Pinpoint the cell where the given text exists, returning its (x, y) midpoint coordinate. 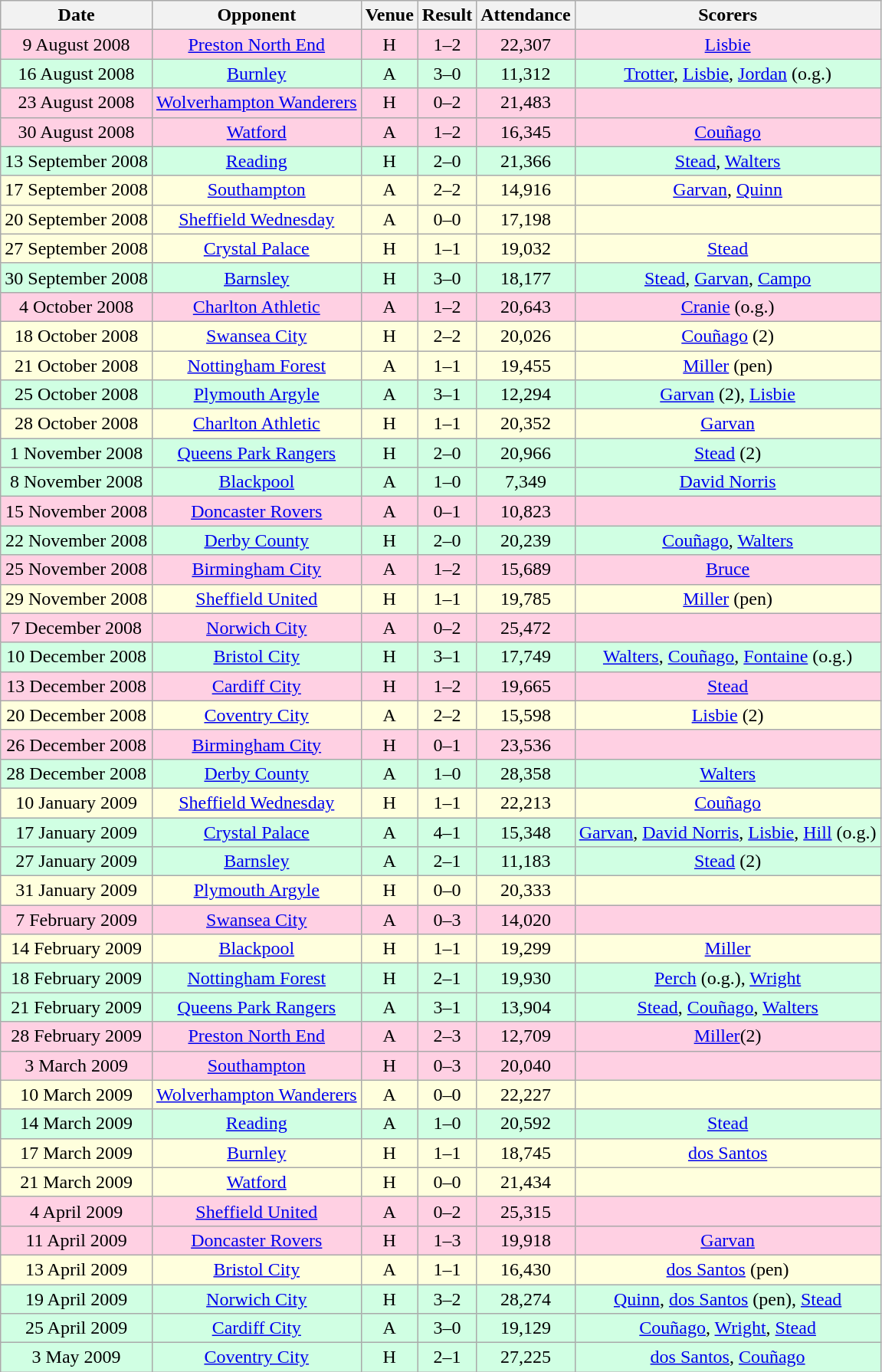
1 November 2008 (77, 453)
11 April 2009 (77, 1240)
Result (447, 15)
16,430 (526, 1269)
18 February 2009 (77, 978)
Couñago, Wright, Stead (728, 1328)
31 January 2009 (77, 891)
13,904 (526, 1007)
17,198 (526, 219)
dos Santos (728, 1153)
25 October 2008 (77, 395)
10 January 2009 (77, 803)
Perch (o.g.), Wright (728, 978)
10 March 2009 (77, 1095)
27,225 (526, 1357)
21,366 (526, 161)
21 February 2009 (77, 1007)
27 September 2008 (77, 248)
2–3 (447, 1036)
dos Santos (pen) (728, 1269)
17 March 2009 (77, 1153)
Lisbie (2) (728, 715)
17 January 2009 (77, 832)
28 February 2009 (77, 1036)
16,345 (526, 132)
20,333 (526, 891)
20 September 2008 (77, 219)
12,709 (526, 1036)
27 January 2009 (77, 862)
20,643 (526, 307)
16 August 2008 (77, 74)
20,352 (526, 424)
30 August 2008 (77, 132)
8 November 2008 (77, 482)
Quinn, dos Santos (pen), Stead (728, 1299)
Attendance (526, 15)
Walters (728, 773)
20,239 (526, 540)
26 December 2008 (77, 744)
15 November 2008 (77, 511)
14,916 (526, 190)
Stead, Garvan, Campo (728, 277)
23,536 (526, 744)
Venue (389, 15)
19,455 (526, 366)
Date (77, 15)
20 December 2008 (77, 715)
Cranie (o.g.) (728, 307)
15,598 (526, 715)
11,312 (526, 74)
Couñago (2) (728, 336)
Opponent (256, 15)
4–1 (447, 832)
22 November 2008 (77, 540)
22,307 (526, 44)
3–2 (447, 1299)
4 October 2008 (77, 307)
25 November 2008 (77, 569)
19,918 (526, 1240)
7 December 2008 (77, 628)
21 October 2008 (77, 366)
3 May 2009 (77, 1357)
Garvan (2), Lisbie (728, 395)
28 December 2008 (77, 773)
20,026 (526, 336)
1–3 (447, 1240)
14 February 2009 (77, 949)
29 November 2008 (77, 599)
18,177 (526, 277)
21 March 2009 (77, 1182)
Miller(2) (728, 1036)
7,349 (526, 482)
19,299 (526, 949)
20,966 (526, 453)
19,665 (526, 686)
9 August 2008 (77, 44)
28 October 2008 (77, 424)
20,592 (526, 1124)
30 September 2008 (77, 277)
15,348 (526, 832)
21,483 (526, 103)
Miller (728, 949)
20,040 (526, 1065)
25,315 (526, 1211)
7 February 2009 (77, 920)
Garvan, Quinn (728, 190)
12,294 (526, 395)
19 April 2009 (77, 1299)
13 December 2008 (77, 686)
Stead, Couñago, Walters (728, 1007)
23 August 2008 (77, 103)
25 April 2009 (77, 1328)
Garvan, David Norris, Lisbie, Hill (o.g.) (728, 832)
17,749 (526, 657)
19,785 (526, 599)
18 October 2008 (77, 336)
Stead, Walters (728, 161)
19,930 (526, 978)
13 September 2008 (77, 161)
22,227 (526, 1095)
21,434 (526, 1182)
11,183 (526, 862)
25,472 (526, 628)
3 March 2009 (77, 1065)
Bruce (728, 569)
19,032 (526, 248)
14 March 2009 (77, 1124)
28,358 (526, 773)
Trotter, Lisbie, Jordan (o.g.) (728, 74)
17 September 2008 (77, 190)
10 December 2008 (77, 657)
4 April 2009 (77, 1211)
14,020 (526, 920)
22,213 (526, 803)
Scorers (728, 15)
Couñago, Walters (728, 540)
15,689 (526, 569)
19,129 (526, 1328)
28,274 (526, 1299)
13 April 2009 (77, 1269)
10,823 (526, 511)
Lisbie (728, 44)
18,745 (526, 1153)
David Norris (728, 482)
dos Santos, Couñago (728, 1357)
Walters, Couñago, Fontaine (o.g.) (728, 657)
